Determine the (X, Y) coordinate at the center of the cell enclosing the given text.  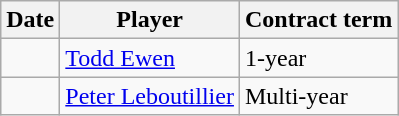
Player (150, 20)
Contract term (318, 20)
Peter Leboutillier (150, 96)
Todd Ewen (150, 58)
1-year (318, 58)
Date (30, 20)
Multi-year (318, 96)
